Output the [X, Y] coordinate of the center of the cell containing the given text.  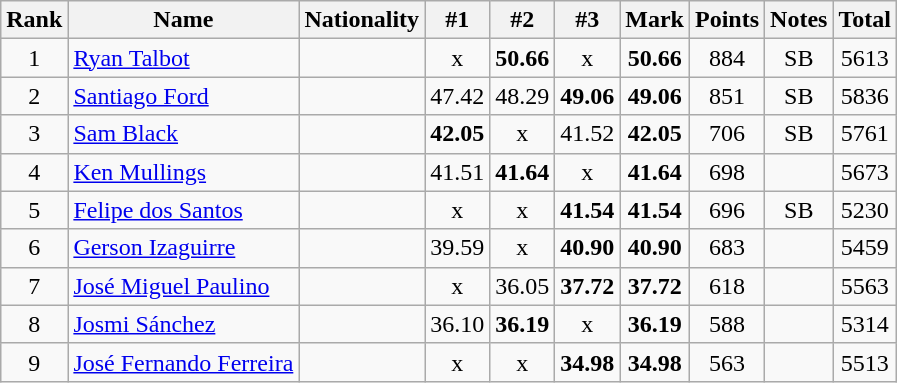
Gerson Izaguirre [184, 248]
Mark [655, 20]
Ken Mullings [184, 172]
563 [728, 362]
Points [728, 20]
5314 [865, 324]
Name [184, 20]
5459 [865, 248]
706 [728, 134]
Nationality [362, 20]
5513 [865, 362]
36.10 [458, 324]
41.51 [458, 172]
5563 [865, 286]
5673 [865, 172]
4 [34, 172]
851 [728, 96]
5613 [865, 58]
Notes [799, 20]
5761 [865, 134]
48.29 [522, 96]
39.59 [458, 248]
1 [34, 58]
6 [34, 248]
Ryan Talbot [184, 58]
683 [728, 248]
5836 [865, 96]
#3 [588, 20]
2 [34, 96]
5230 [865, 210]
618 [728, 286]
3 [34, 134]
#1 [458, 20]
9 [34, 362]
7 [34, 286]
41.52 [588, 134]
698 [728, 172]
José Miguel Paulino [184, 286]
696 [728, 210]
Rank [34, 20]
Josmi Sánchez [184, 324]
Sam Black [184, 134]
Felipe dos Santos [184, 210]
José Fernando Ferreira [184, 362]
5 [34, 210]
588 [728, 324]
Total [865, 20]
36.05 [522, 286]
884 [728, 58]
8 [34, 324]
47.42 [458, 96]
Santiago Ford [184, 96]
#2 [522, 20]
